Detect which cell encompasses the target text, then output its (x, y) center coordinate. 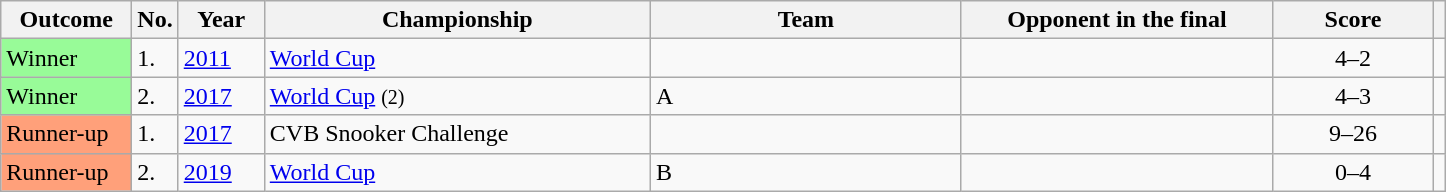
Opponent in the final (1116, 20)
0–4 (1352, 172)
CVB Snooker Challenge (457, 134)
Year (221, 20)
A (806, 96)
4–2 (1352, 58)
B (806, 172)
World Cup (2) (457, 96)
Outcome (66, 20)
2011 (221, 58)
Score (1352, 20)
No. (155, 20)
2019 (221, 172)
9–26 (1352, 134)
Team (806, 20)
4–3 (1352, 96)
Championship (457, 20)
